Identify which cell holds the provided text, then report its (X, Y) central coordinate. 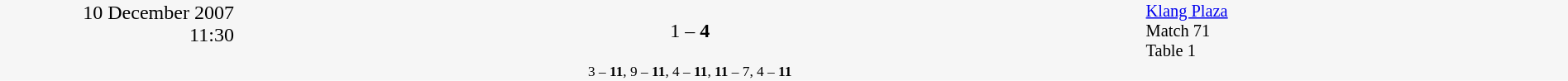
Klang PlazaMatch 71Table 1 (1356, 31)
3 – 11, 9 – 11, 4 – 11, 11 – 7, 4 – 11 (690, 71)
10 December 200711:30 (117, 40)
1 – 4 (690, 31)
